For the text-containing cell, return its midpoint in [x, y] coordinate format. 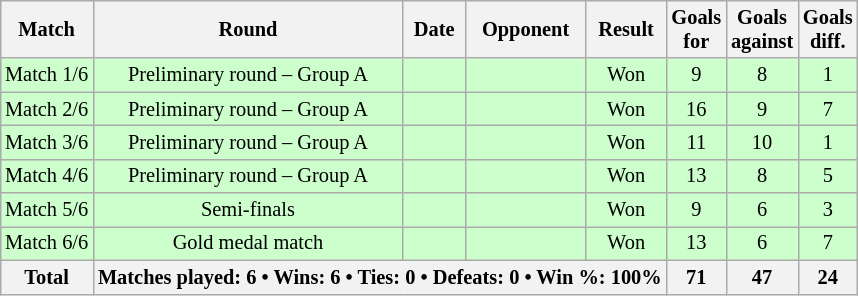
Match 1/6 [46, 75]
Opponent [525, 29]
Date [434, 29]
Match [46, 29]
5 [828, 176]
Match 4/6 [46, 176]
24 [828, 277]
Goalsfor [697, 29]
Goalsagainst [762, 29]
Total [46, 277]
Gold medal match [248, 243]
Match 6/6 [46, 243]
3 [828, 210]
Matches played: 6 • Wins: 6 • Ties: 0 • Defeats: 0 • Win %: 100% [380, 277]
Round [248, 29]
47 [762, 277]
Goalsdiff. [828, 29]
11 [697, 142]
Semi-finals [248, 210]
Match 3/6 [46, 142]
Match 2/6 [46, 109]
Match 5/6 [46, 210]
16 [697, 109]
10 [762, 142]
71 [697, 277]
Result [626, 29]
